Capture the cell that displays the provided text and extract its [x, y] central coordinate. 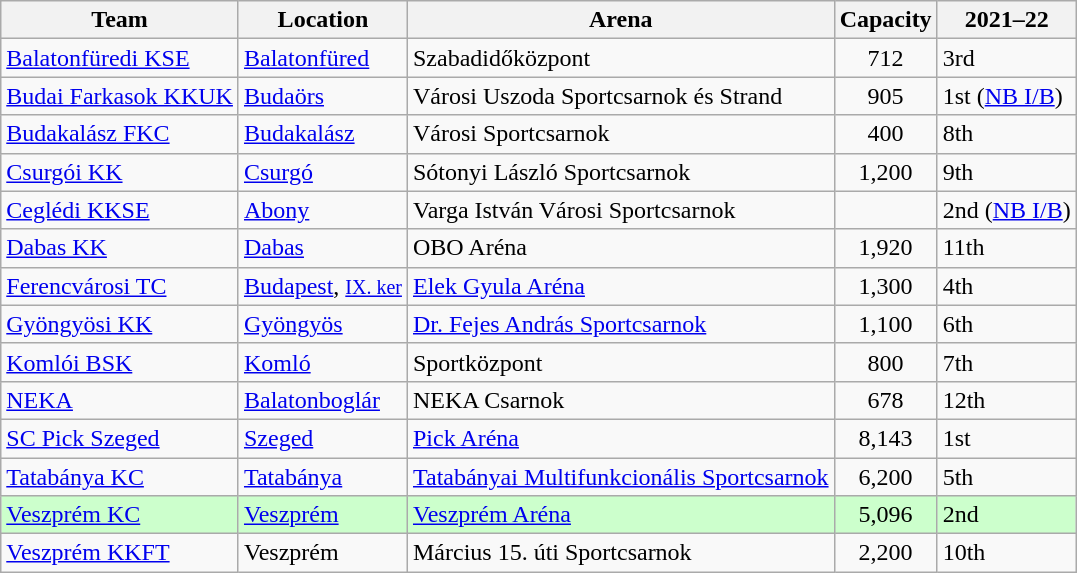
Városi Sportcsarnok [620, 134]
Veszprém KKFT [120, 553]
3rd [1006, 58]
712 [886, 58]
1st [1006, 438]
Balatonboglár [322, 400]
Budakalász FKC [120, 134]
Budapest, IX. ker [322, 286]
1,100 [886, 324]
4th [1006, 286]
NEKA [120, 400]
8,143 [886, 438]
7th [1006, 362]
Location [322, 20]
8th [1006, 134]
Varga István Városi Sportcsarnok [620, 210]
6th [1006, 324]
1,200 [886, 172]
Komló [322, 362]
12th [1006, 400]
2nd [1006, 515]
800 [886, 362]
Balatonfüred [322, 58]
Budaörs [322, 96]
Dabas [322, 248]
Pick Aréna [620, 438]
Budai Farkasok KKUK [120, 96]
Csurgó [322, 172]
Szeged [322, 438]
Gyöngyösi KK [120, 324]
9th [1006, 172]
5,096 [886, 515]
Komlói BSK [120, 362]
Balatonfüredi KSE [120, 58]
Sótonyi László Sportcsarnok [620, 172]
Dr. Fejes András Sportcsarnok [620, 324]
Dabas KK [120, 248]
SC Pick Szeged [120, 438]
Budakalász [322, 134]
Szabadidőközpont [620, 58]
Városi Uszoda Sportcsarnok és Strand [620, 96]
Elek Gyula Aréna [620, 286]
Arena [620, 20]
Capacity [886, 20]
400 [886, 134]
2nd (NB I/B) [1006, 210]
6,200 [886, 477]
Gyöngyös [322, 324]
1,920 [886, 248]
OBO Aréna [620, 248]
10th [1006, 553]
Veszprém KC [120, 515]
1st (NB I/B) [1006, 96]
NEKA Csarnok [620, 400]
905 [886, 96]
Team [120, 20]
2021–22 [1006, 20]
5th [1006, 477]
Csurgói KK [120, 172]
Veszprém Aréna [620, 515]
1,300 [886, 286]
Ceglédi KKSE [120, 210]
Tatabánya KC [120, 477]
Március 15. úti Sportcsarnok [620, 553]
678 [886, 400]
Sportközpont [620, 362]
Tatabányai Multifunkcionális Sportcsarnok [620, 477]
Abony [322, 210]
2,200 [886, 553]
11th [1006, 248]
Ferencvárosi TC [120, 286]
Tatabánya [322, 477]
